From the cell containing the given text, extract its center point as (x, y) coordinate. 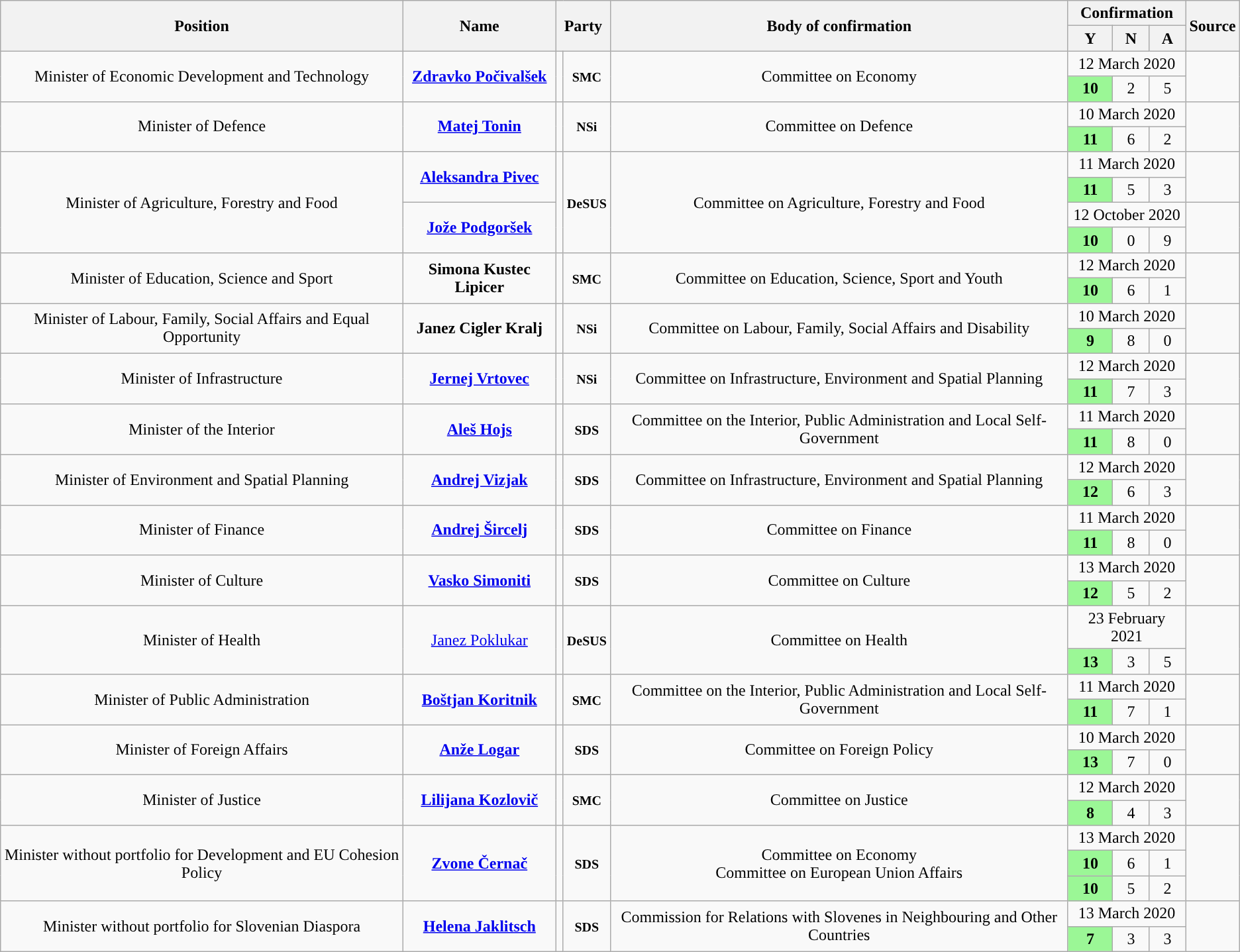
Committee on Education, Science, Sport and Youth (839, 278)
Zdravko Počivalšek (480, 76)
Minister of Foreign Affairs (202, 750)
Committee on Labour, Family, Social Affairs and Disability (839, 329)
Minister without portfolio for Development and EU Cohesion Policy (202, 863)
Committee on Health (839, 640)
Lilijana Kozlovič (480, 800)
Committee on Defence (839, 127)
Jože Podgoršek (480, 227)
Andrej Vizjak (480, 480)
Y (1090, 38)
Andrej Šircelj (480, 530)
Zvone Černač (480, 863)
Minister of Labour, Family, Social Affairs and Equal Opportunity (202, 329)
Minister of Environment and Spatial Planning (202, 480)
Minister of Education, Science and Sport (202, 278)
Commission for Relations with Slovenes in Neighbouring and Other Countries (839, 926)
Minister of Economic Development and Technology (202, 76)
Confirmation (1127, 13)
Committee on Agriculture, Forestry and Food (839, 202)
Name (480, 26)
Committee on Culture (839, 580)
Committee on Justice (839, 800)
23 February 2021 (1127, 627)
Aleš Hojs (480, 429)
Minister of Finance (202, 530)
Position (202, 26)
4 (1131, 813)
Minister of Defence (202, 127)
Janez Cigler Kralj (480, 329)
Minister of Public Administration (202, 699)
Committee on Economy (839, 76)
Boštjan Koritnik (480, 699)
Jernej Vrtovec (480, 379)
Body of confirmation (839, 26)
A (1167, 38)
Minister of Infrastructure (202, 379)
12 October 2020 (1127, 215)
Minister without portfolio for Slovenian Diaspora (202, 926)
Matej Tonin (480, 127)
Source (1212, 26)
Minister of Agriculture, Forestry and Food (202, 202)
Anže Logar (480, 750)
Minister of Culture (202, 580)
Minister of Justice (202, 800)
N (1131, 38)
Committee on Finance (839, 530)
Simona Kustec Lipicer (480, 278)
Minister of Health (202, 640)
Minister of the Interior (202, 429)
Committee on EconomyCommittee on European Union Affairs (839, 863)
Party (583, 26)
Aleksandra Pivec (480, 177)
Committee on Foreign Policy (839, 750)
Janez Poklukar (480, 640)
Helena Jaklitsch (480, 926)
Vasko Simoniti (480, 580)
